Locate the cell with the specified text and output its (X, Y) center coordinate. 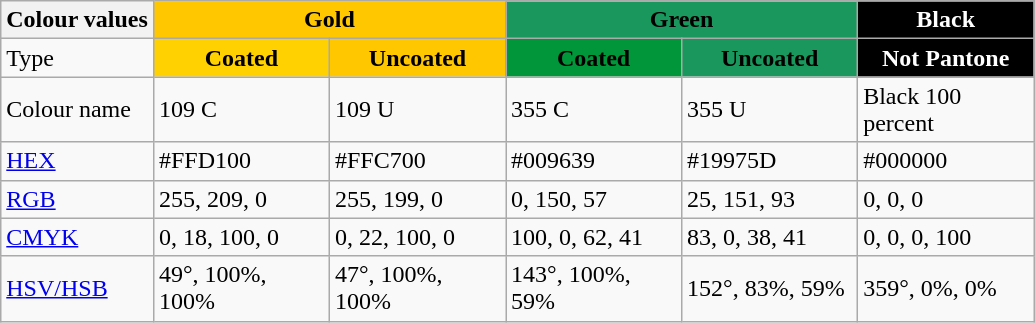
Type (78, 58)
#000000 (946, 161)
255, 209, 0 (241, 199)
Black (946, 20)
#FFD100 (241, 161)
25, 151, 93 (770, 199)
#009639 (594, 161)
255, 199, 0 (417, 199)
CMYK (78, 237)
#FFC700 (417, 161)
Colour values (78, 20)
0, 0, 0, 100 (946, 237)
0, 0, 0 (946, 199)
Green (682, 20)
109 C (241, 110)
49°, 100%, 100% (241, 288)
359°, 0%, 0% (946, 288)
152°, 83%, 59% (770, 288)
109 U (417, 110)
Not Pantone (946, 58)
Colour name (78, 110)
0, 22, 100, 0 (417, 237)
47°, 100%, 100% (417, 288)
Black 100 percent (946, 110)
RGB (78, 199)
0, 150, 57 (594, 199)
0, 18, 100, 0 (241, 237)
100, 0, 62, 41 (594, 237)
Gold (329, 20)
83, 0, 38, 41 (770, 237)
355 U (770, 110)
#19975D (770, 161)
355 C (594, 110)
HEX (78, 161)
HSV/HSB (78, 288)
143°, 100%, 59% (594, 288)
